Pinpoint the cell where the given text exists, returning its [X, Y] midpoint coordinate. 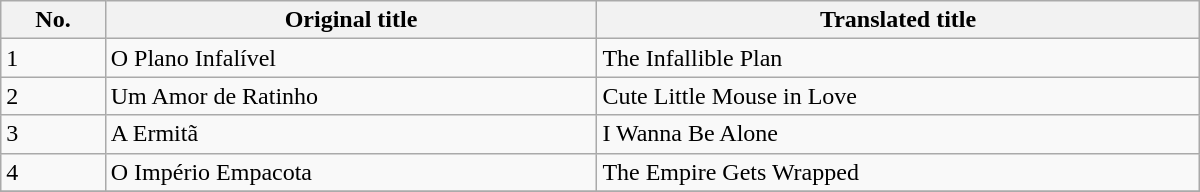
Um Amor de Ratinho [351, 96]
1 [53, 58]
2 [53, 96]
The Empire Gets Wrapped [898, 172]
No. [53, 20]
O Plano Infalível [351, 58]
The Infallible Plan [898, 58]
4 [53, 172]
Original title [351, 20]
Cute Little Mouse in Love [898, 96]
O Império Empacota [351, 172]
I Wanna Be Alone [898, 134]
Translated title [898, 20]
A Ermitã [351, 134]
3 [53, 134]
